Scan for the cell matching the given text and deliver its (X, Y) coordinate at center. 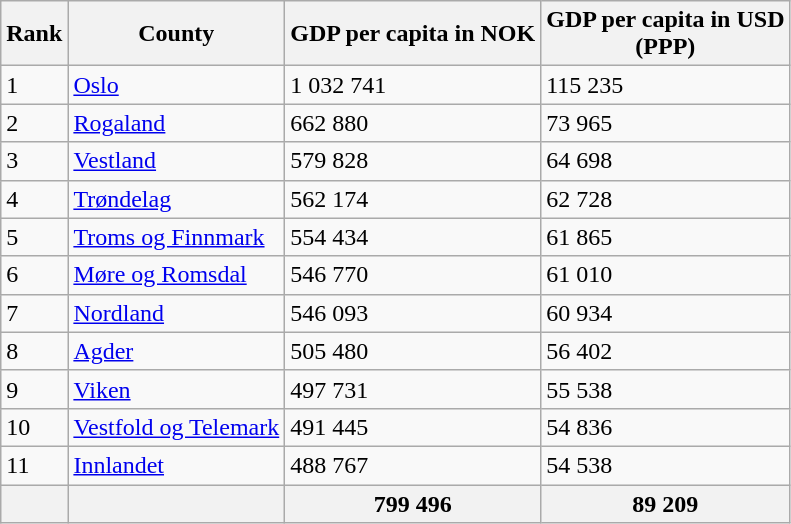
11 (34, 465)
488 767 (413, 465)
10 (34, 427)
2 (34, 123)
546 093 (413, 313)
554 434 (413, 237)
Trøndelag (176, 199)
Rogaland (176, 123)
3 (34, 161)
497 731 (413, 389)
64 698 (666, 161)
8 (34, 351)
GDP per capita in USD (PPP) (666, 34)
579 828 (413, 161)
56 402 (666, 351)
Nordland (176, 313)
Oslo (176, 85)
89 209 (666, 503)
54 836 (666, 427)
Viken (176, 389)
55 538 (666, 389)
799 496 (413, 503)
115 235 (666, 85)
4 (34, 199)
505 480 (413, 351)
61 010 (666, 275)
Møre og Romsdal (176, 275)
73 965 (666, 123)
1 032 741 (413, 85)
60 934 (666, 313)
GDP per capita in NOK (413, 34)
9 (34, 389)
Troms og Finnmark (176, 237)
546 770 (413, 275)
61 865 (666, 237)
6 (34, 275)
County (176, 34)
491 445 (413, 427)
Agder (176, 351)
5 (34, 237)
7 (34, 313)
54 538 (666, 465)
Rank (34, 34)
62 728 (666, 199)
562 174 (413, 199)
1 (34, 85)
Innlandet (176, 465)
Vestfold og Telemark (176, 427)
662 880 (413, 123)
Vestland (176, 161)
